For the text-containing cell, return its midpoint in [X, Y] coordinate format. 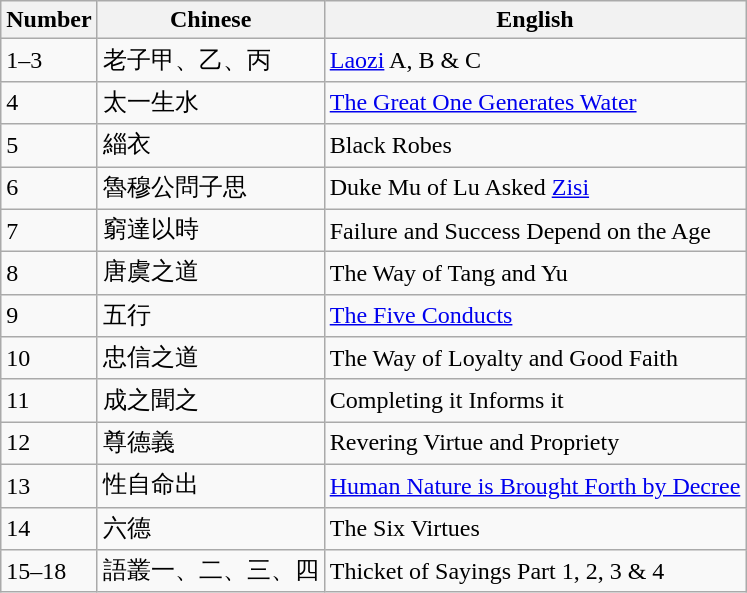
六德 [210, 528]
窮達以時 [210, 230]
The Way of Loyalty and Good Faith [535, 358]
語叢一、二、三、四 [210, 572]
13 [49, 486]
性自命出 [210, 486]
老子甲、乙、丙 [210, 60]
尊德義 [210, 444]
五行 [210, 316]
魯穆公問子思 [210, 188]
The Five Conducts [535, 316]
Black Robes [535, 146]
9 [49, 316]
The Way of Tang and Yu [535, 274]
15–18 [49, 572]
緇衣 [210, 146]
Chinese [210, 20]
6 [49, 188]
10 [49, 358]
太一生水 [210, 102]
The Great One Generates Water [535, 102]
12 [49, 444]
Laozi A, B & C [535, 60]
Human Nature is Brought Forth by Decree [535, 486]
唐虞之道 [210, 274]
Failure and Success Depend on the Age [535, 230]
5 [49, 146]
7 [49, 230]
11 [49, 400]
成之聞之 [210, 400]
Revering Virtue and Propriety [535, 444]
The Six Virtues [535, 528]
Completing it Informs it [535, 400]
14 [49, 528]
English [535, 20]
Duke Mu of Lu Asked Zisi [535, 188]
4 [49, 102]
8 [49, 274]
Number [49, 20]
Thicket of Sayings Part 1, 2, 3 & 4 [535, 572]
1–3 [49, 60]
忠信之道 [210, 358]
